Provide the [X, Y] coordinate of the cell's center where the given text is located.  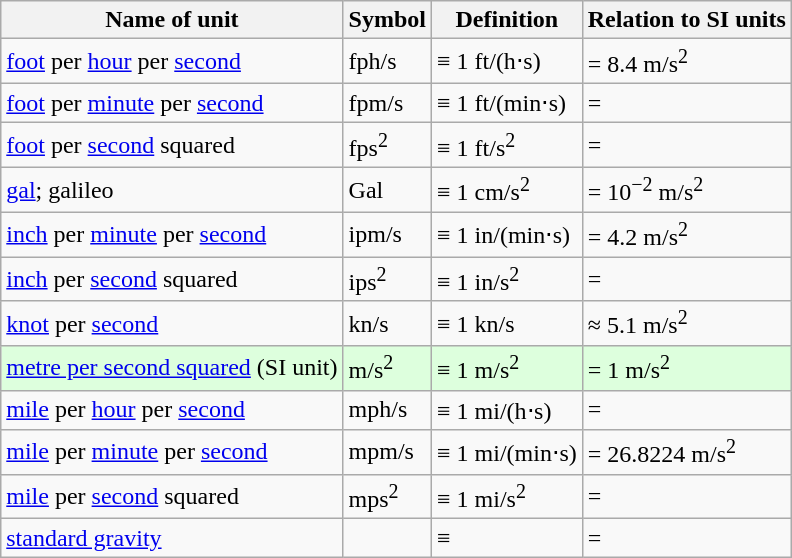
≡ 1 m/s2 [506, 368]
≡ 1 mi/s2 [506, 496]
inch per minute per second [172, 234]
≡ 1 in/(min⋅s) [506, 234]
m/s2 [387, 368]
≡ 1 mi/(h⋅s) [506, 410]
gal; galileo [172, 190]
fps2 [387, 146]
mph/s [387, 410]
= 1 m/s2 [686, 368]
mile per minute per second [172, 452]
≡ 1 mi/(min⋅s) [506, 452]
Name of unit [172, 20]
ipm/s [387, 234]
Symbol [387, 20]
≈ 5.1 m/s2 [686, 324]
standard gravity [172, 538]
mpm/s [387, 452]
≡ 1 cm/s2 [506, 190]
= 8.4 m/s2 [686, 62]
mps2 [387, 496]
mile per hour per second [172, 410]
≡ 1 ft/(min⋅s) [506, 103]
≡ 1 kn/s [506, 324]
≡ 1 ft/s2 [506, 146]
foot per second squared [172, 146]
metre per second squared (SI unit) [172, 368]
≡ 1 ft/(h⋅s) [506, 62]
Relation to SI units [686, 20]
≡ 1 in/s2 [506, 280]
mile per second squared [172, 496]
foot per minute per second [172, 103]
ips2 [387, 280]
fpm/s [387, 103]
knot per second [172, 324]
inch per second squared [172, 280]
fph/s [387, 62]
foot per hour per second [172, 62]
kn/s [387, 324]
= 26.8224 m/s2 [686, 452]
≡ [506, 538]
Definition [506, 20]
= 4.2 m/s2 [686, 234]
= 10−2 m/s2 [686, 190]
Gal [387, 190]
